Pinpoint the cell where the given text exists, returning its [x, y] midpoint coordinate. 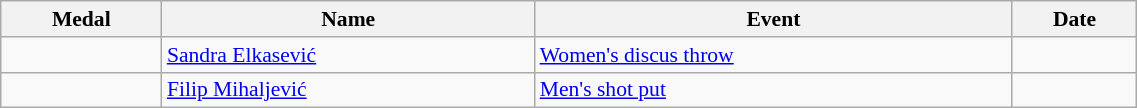
Medal [82, 19]
Men's shot put [774, 90]
Event [774, 19]
Women's discus throw [774, 55]
Filip Mihaljević [348, 90]
Date [1074, 19]
Sandra Elkasević [348, 55]
Name [348, 19]
